Output the [x, y] coordinate of the center of the cell containing the given text.  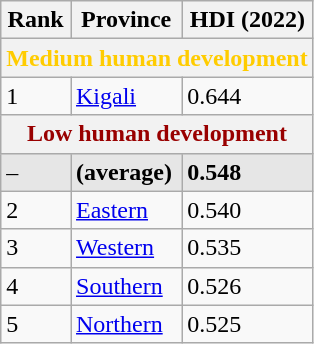
Southern [126, 286]
3 [36, 248]
Low human development [157, 134]
HDI (2022) [248, 20]
0.644 [248, 96]
Medium human development [157, 58]
Province [126, 20]
4 [36, 286]
0.526 [248, 286]
Western [126, 248]
5 [36, 324]
2 [36, 210]
0.535 [248, 248]
– [36, 172]
Eastern [126, 210]
Kigali [126, 96]
0.540 [248, 210]
0.525 [248, 324]
Rank [36, 20]
(average) [126, 172]
Northern [126, 324]
0.548 [248, 172]
1 [36, 96]
